Return [x, y] of the center of cell containing provided text 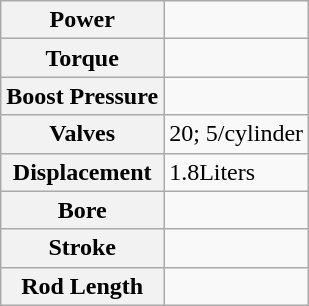
Displacement [82, 172]
Torque [82, 58]
1.8Liters [236, 172]
Stroke [82, 248]
Power [82, 20]
Boost Pressure [82, 96]
Rod Length [82, 286]
20; 5/cylinder [236, 134]
Valves [82, 134]
Bore [82, 210]
